Pinpoint the cell where the given text exists, returning its (X, Y) midpoint coordinate. 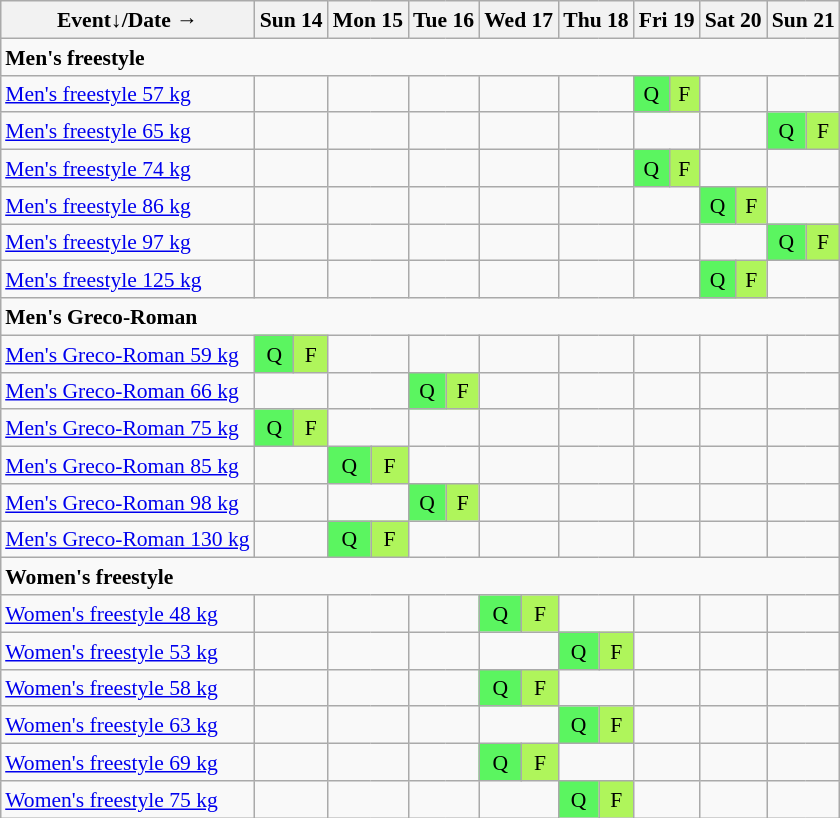
Wed 17 (518, 20)
Women's freestyle 53 kg (127, 650)
Fri 19 (667, 20)
Men's Greco-Roman 75 kg (127, 428)
Sat 20 (734, 20)
Sun 14 (292, 20)
Men's freestyle (420, 56)
Tue 16 (444, 20)
Men's Greco-Roman (420, 316)
Men's freestyle 97 kg (127, 242)
Men's freestyle 57 kg (127, 94)
Mon 15 (368, 20)
Men's Greco-Roman 59 kg (127, 354)
Women's freestyle 69 kg (127, 762)
Women's freestyle 58 kg (127, 688)
Women's freestyle 63 kg (127, 724)
Women's freestyle 75 kg (127, 798)
Men's Greco-Roman 98 kg (127, 502)
Thu 18 (596, 20)
Men's Greco-Roman 85 kg (127, 464)
Men's Greco-Roman 130 kg (127, 538)
Women's freestyle (420, 576)
Sun 21 (804, 20)
Women's freestyle 48 kg (127, 614)
Event↓/Date → (127, 20)
Men's freestyle 65 kg (127, 130)
Men's freestyle 74 kg (127, 168)
Men's freestyle 125 kg (127, 280)
Men's Greco-Roman 66 kg (127, 390)
Men's freestyle 86 kg (127, 204)
